Return (X, Y) of the center of cell containing provided text 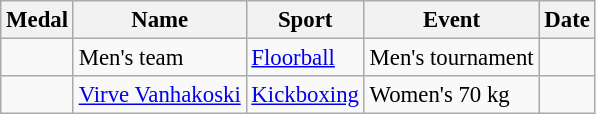
Medal (38, 20)
Men's team (160, 58)
Floorball (305, 58)
Name (160, 20)
Virve Vanhakoski (160, 95)
Kickboxing (305, 95)
Event (452, 20)
Men's tournament (452, 58)
Women's 70 kg (452, 95)
Sport (305, 20)
Date (567, 20)
